Search for the cell housing the specified text and yield its [x, y] center coordinate. 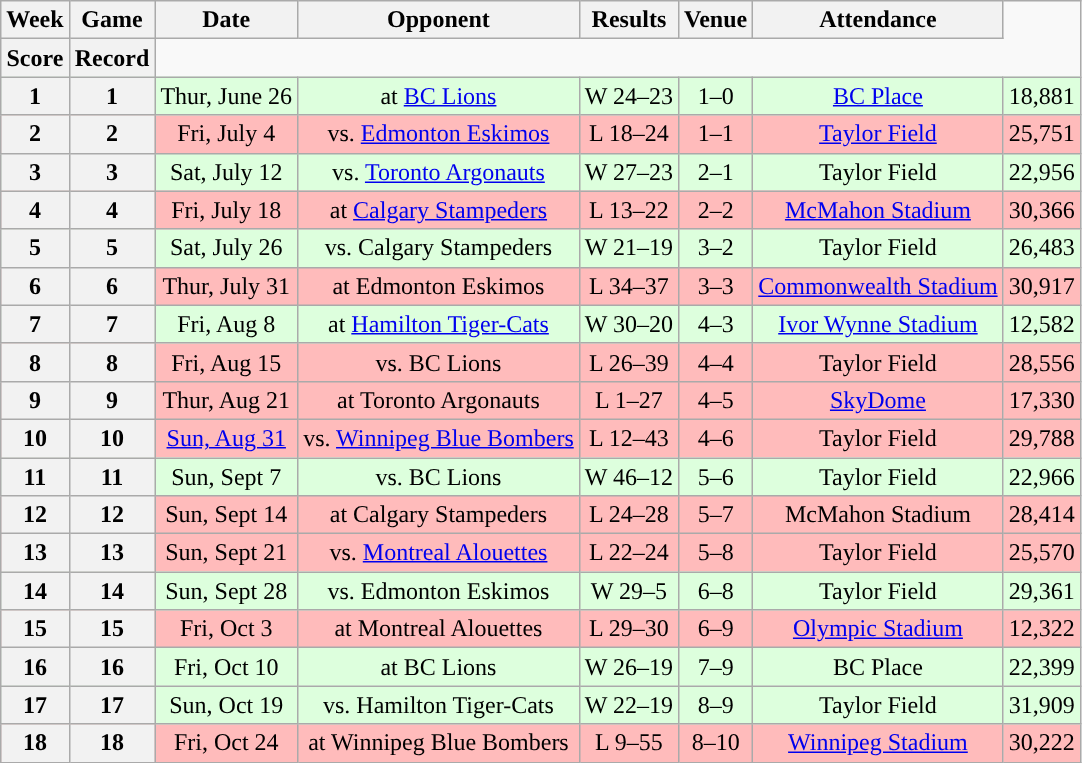
8–9 [716, 705]
W 26–19 [628, 667]
4–3 [716, 324]
Thur, Aug 21 [226, 400]
L 1–27 [628, 400]
22,966 [1042, 477]
vs. Montreal Alouettes [439, 553]
12,582 [1042, 324]
Fri, Aug 15 [226, 362]
at Toronto Argonauts [439, 400]
Date [226, 20]
vs. Winnipeg Blue Bombers [439, 438]
Sun, Sept 21 [226, 553]
6–9 [716, 629]
W 21–19 [628, 248]
30,917 [1042, 286]
Opponent [439, 20]
8–10 [716, 743]
Sat, July 12 [226, 172]
Sun, Sept 28 [226, 591]
at Hamilton Tiger-Cats [439, 324]
at Montreal Alouettes [439, 629]
12,322 [1042, 629]
Thur, June 26 [226, 96]
6–8 [716, 591]
29,788 [1042, 438]
Record [112, 58]
at Edmonton Eskimos [439, 286]
Olympic Stadium [878, 629]
L 26–39 [628, 362]
22,399 [1042, 667]
Thur, July 31 [226, 286]
L 18–24 [628, 134]
7–9 [716, 667]
3–2 [716, 248]
L 9–55 [628, 743]
4–6 [716, 438]
W 29–5 [628, 591]
28,556 [1042, 362]
2–1 [716, 172]
4–4 [716, 362]
30,366 [1042, 210]
1–1 [716, 134]
at Winnipeg Blue Bombers [439, 743]
Sat, July 26 [226, 248]
Sun, Oct 19 [226, 705]
Venue [716, 20]
L 22–24 [628, 553]
Results [628, 20]
1–0 [716, 96]
Fri, Aug 8 [226, 324]
18,881 [1042, 96]
5–7 [716, 515]
Fri, July 4 [226, 134]
Fri, Oct 10 [226, 667]
25,570 [1042, 553]
25,751 [1042, 134]
Fri, July 18 [226, 210]
W 27–23 [628, 172]
L 29–30 [628, 629]
vs. Toronto Argonauts [439, 172]
L 13–22 [628, 210]
L 24–28 [628, 515]
Sun, Aug 31 [226, 438]
29,361 [1042, 591]
28,414 [1042, 515]
vs. Calgary Stampeders [439, 248]
3–3 [716, 286]
L 12–43 [628, 438]
Attendance [878, 20]
W 22–19 [628, 705]
SkyDome [878, 400]
5–6 [716, 477]
W 24–23 [628, 96]
Sun, Sept 7 [226, 477]
30,222 [1042, 743]
Score [35, 58]
Winnipeg Stadium [878, 743]
Ivor Wynne Stadium [878, 324]
4–5 [716, 400]
17,330 [1042, 400]
Game [112, 20]
2–2 [716, 210]
31,909 [1042, 705]
L 34–37 [628, 286]
W 30–20 [628, 324]
Fri, Oct 3 [226, 629]
Fri, Oct 24 [226, 743]
Week [35, 20]
26,483 [1042, 248]
Sun, Sept 14 [226, 515]
vs. Hamilton Tiger-Cats [439, 705]
W 46–12 [628, 477]
5–8 [716, 553]
Commonwealth Stadium [878, 286]
22,956 [1042, 172]
